For the text-containing cell, return its midpoint in [x, y] coordinate format. 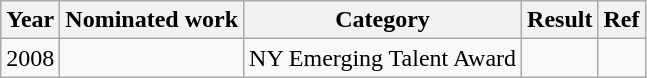
Category [383, 20]
Nominated work [152, 20]
Result [560, 20]
Year [30, 20]
2008 [30, 58]
Ref [622, 20]
NY Emerging Talent Award [383, 58]
